Identify which cell holds the provided text, then report its (X, Y) central coordinate. 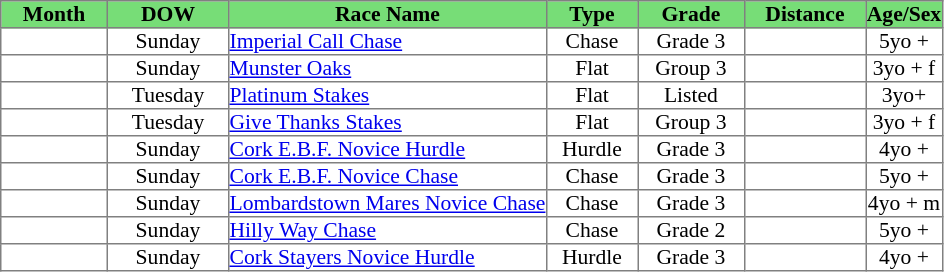
4yo + m (904, 204)
Race Name (388, 14)
Platinum Stakes (388, 96)
Imperial Call Chase (388, 42)
Cork E.B.F. Novice Hurdle (388, 150)
Give Thanks Stakes (388, 122)
Cork Stayers Novice Hurdle (388, 258)
Munster Oaks (388, 68)
Grade 2 (691, 230)
Age/Sex (904, 14)
Listed (691, 96)
Type (592, 14)
DOW (168, 14)
Month (54, 14)
Hilly Way Chase (388, 230)
Grade (691, 14)
3yo+ (904, 96)
Cork E.B.F. Novice Chase (388, 176)
Lombardstown Mares Novice Chase (388, 204)
Distance (805, 14)
